Extract the (X, Y) coordinate from the center of the cell holding the provided text.  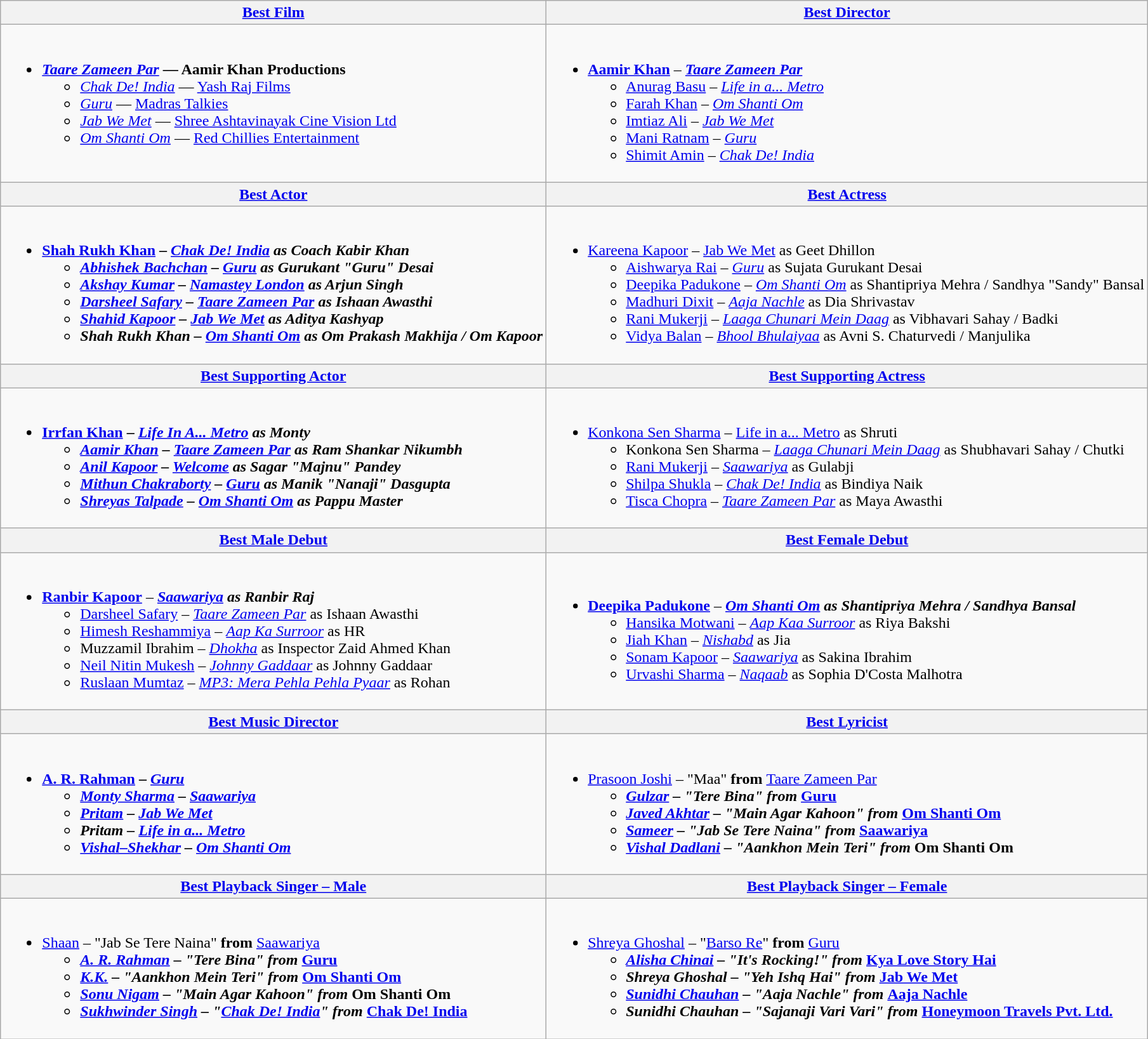
Best Supporting Actor (274, 376)
Best Lyricist (847, 722)
Best Actress (847, 194)
Best Supporting Actress (847, 376)
Best Music Director (274, 722)
Best Film (274, 13)
Best Playback Singer – Female (847, 886)
Best Playback Singer – Male (274, 886)
A. R. Rahman – GuruMonty Sharma – SaawariyaPritam – Jab We MetPritam – Life in a... MetroVishal–Shekhar – Om Shanti Om (274, 804)
Best Actor (274, 194)
Best Female Debut (847, 540)
Best Male Debut (274, 540)
Best Director (847, 13)
